Determine the [X, Y] coordinate at the center of the cell enclosing the given text.  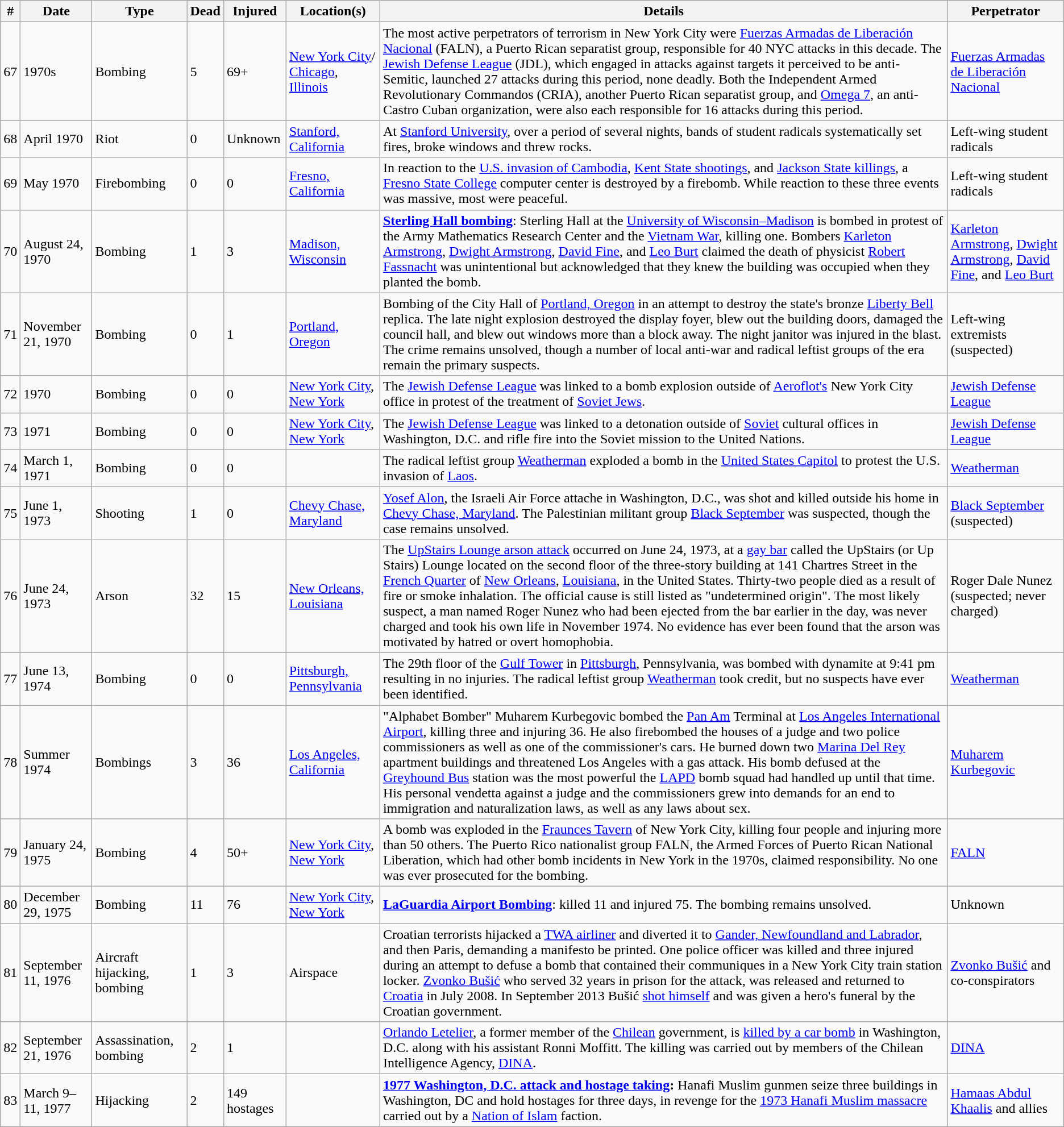
Portland, Oregon [333, 334]
Arson [140, 596]
Summer 1974 [56, 762]
April 1970 [56, 139]
67 [10, 72]
32 [205, 596]
LaGuardia Airport Bombing: killed 11 and injured 75. The bombing remains unsolved. [664, 905]
5 [205, 72]
1970s [56, 72]
75 [10, 513]
FALN [1005, 852]
June 13, 1974 [56, 679]
69 [10, 184]
Muharem Kurbegovic [1005, 762]
December 29, 1975 [56, 905]
80 [10, 905]
Hamaas Abdul Khaalis and allies [1005, 1100]
November 21, 1970 [56, 334]
72 [10, 394]
15 [255, 596]
Date [56, 11]
Madison, Wisconsin [333, 251]
At Stanford University, over a period of several nights, bands of student radicals systematically set fires, broke windows and threw rocks. [664, 139]
Type [140, 11]
Hijacking [140, 1100]
Riot [140, 139]
January 24, 1975 [56, 852]
March 1, 1971 [56, 468]
Airspace [333, 973]
September 11, 1976 [56, 973]
Stanford, California [333, 139]
Black September (suspected) [1005, 513]
77 [10, 679]
70 [10, 251]
Los Angeles, California [333, 762]
Zvonko Bušić and co-conspirators [1005, 973]
DINA [1005, 1048]
4 [205, 852]
82 [10, 1048]
1970 [56, 394]
69+ [255, 72]
# [10, 11]
The Jewish Defense League was linked to a bomb explosion outside of Aeroflot's New York City office in protest of the treatment of Soviet Jews. [664, 394]
Perpetrator [1005, 11]
May 1970 [56, 184]
Firebombing [140, 184]
Shooting [140, 513]
83 [10, 1100]
March 9–11, 1977 [56, 1100]
Location(s) [333, 11]
Details [664, 11]
Chevy Chase, Maryland [333, 513]
June 1, 1973 [56, 513]
June 24, 1973 [56, 596]
Aircraft hijacking, bombing [140, 973]
September 21, 1976 [56, 1048]
74 [10, 468]
Roger Dale Nunez (suspected; never charged) [1005, 596]
Fresno, California [333, 184]
71 [10, 334]
79 [10, 852]
78 [10, 762]
Fuerzas Armadas de Liberación Nacional [1005, 72]
New York City/ Chicago, Illinois [333, 72]
New Orleans, Louisiana [333, 596]
Left-wing extremists (suspected) [1005, 334]
August 24, 1970 [56, 251]
Dead [205, 11]
36 [255, 762]
149 hostages [255, 1100]
68 [10, 139]
Injured [255, 11]
Pittsburgh, Pennsylvania [333, 679]
Bombings [140, 762]
Karleton Armstrong, Dwight Armstrong, David Fine, and Leo Burt [1005, 251]
Assassination, bombing [140, 1048]
81 [10, 973]
1971 [56, 431]
11 [205, 905]
The radical leftist group Weatherman exploded a bomb in the United States Capitol to protest the U.S. invasion of Laos. [664, 468]
50+ [255, 852]
73 [10, 431]
